Output the [x, y] coordinate of the center of the cell containing the given text.  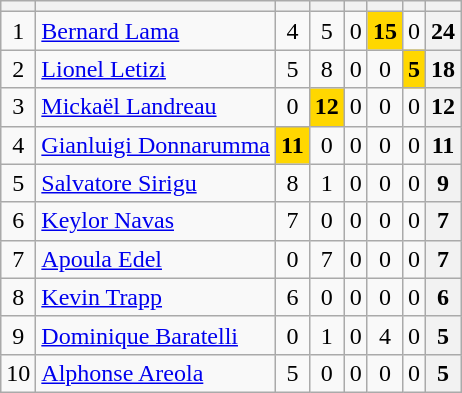
Salvatore Sirigu [156, 183]
3 [18, 107]
Keylor Navas [156, 221]
2 [18, 69]
24 [444, 31]
18 [444, 69]
Kevin Trapp [156, 297]
Dominique Baratelli [156, 335]
Alphonse Areola [156, 373]
10 [18, 373]
Lionel Letizi [156, 69]
15 [384, 31]
Apoula Edel [156, 259]
Mickaël Landreau [156, 107]
Gianluigi Donnarumma [156, 145]
Bernard Lama [156, 31]
